From the cell containing the given text, extract its center point as [x, y] coordinate. 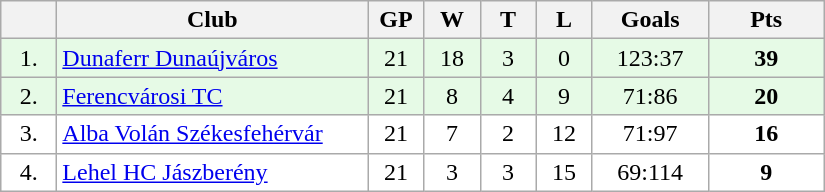
Goals [650, 20]
71:86 [650, 96]
3. [29, 134]
20 [766, 96]
4 [508, 96]
123:37 [650, 58]
Pts [766, 20]
1. [29, 58]
18 [452, 58]
T [508, 20]
Ferencvárosi TC [212, 96]
Alba Volán Székesfehérvár [212, 134]
2 [508, 134]
L [564, 20]
Club [212, 20]
16 [766, 134]
12 [564, 134]
Dunaferr Dunaújváros [212, 58]
69:114 [650, 172]
Lehel HC Jászberény [212, 172]
0 [564, 58]
2. [29, 96]
39 [766, 58]
15 [564, 172]
7 [452, 134]
4. [29, 172]
W [452, 20]
71:97 [650, 134]
8 [452, 96]
GP [396, 20]
